Capture the cell that displays the provided text and extract its [X, Y] central coordinate. 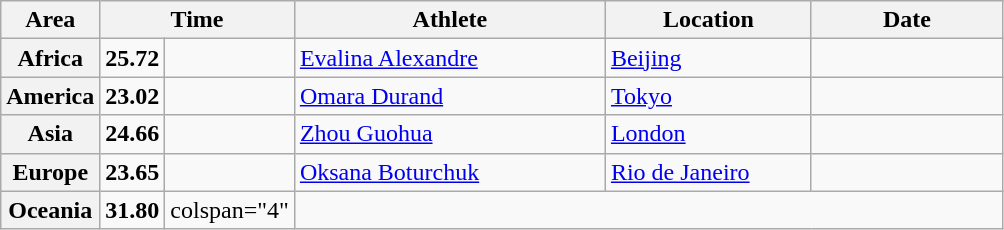
23.02 [132, 96]
Tokyo [708, 96]
Location [708, 20]
America [50, 96]
Omara Durand [450, 96]
Asia [50, 134]
Date [906, 20]
Evalina Alexandre [450, 58]
Athlete [450, 20]
Oceania [50, 210]
23.65 [132, 172]
25.72 [132, 58]
24.66 [132, 134]
colspan="4" [230, 210]
Africa [50, 58]
31.80 [132, 210]
Oksana Boturchuk [450, 172]
Area [50, 20]
Europe [50, 172]
Rio de Janeiro [708, 172]
Zhou Guohua [450, 134]
Time [198, 20]
London [708, 134]
Beijing [708, 58]
